Detect which cell encompasses the target text, then output its [X, Y] center coordinate. 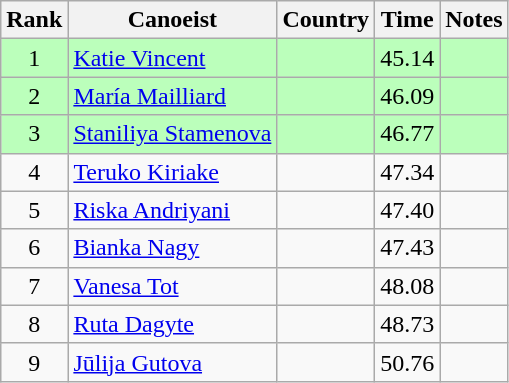
Katie Vincent [172, 58]
46.09 [408, 96]
7 [34, 286]
Staniliya Stamenova [172, 134]
8 [34, 324]
50.76 [408, 362]
46.77 [408, 134]
Rank [34, 20]
Vanesa Tot [172, 286]
María Mailliard [172, 96]
47.40 [408, 210]
Ruta Dagyte [172, 324]
Country [326, 20]
1 [34, 58]
Riska Andriyani [172, 210]
Canoeist [172, 20]
5 [34, 210]
6 [34, 248]
Teruko Kiriake [172, 172]
45.14 [408, 58]
47.34 [408, 172]
4 [34, 172]
48.73 [408, 324]
Bianka Nagy [172, 248]
9 [34, 362]
47.43 [408, 248]
Jūlija Gutova [172, 362]
3 [34, 134]
48.08 [408, 286]
Notes [474, 20]
Time [408, 20]
2 [34, 96]
